Provide the [X, Y] coordinate of the cell's center where the given text is located.  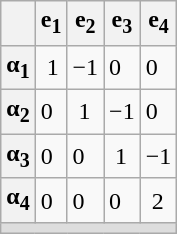
e2 [86, 23]
2 [158, 200]
α4 [18, 200]
α2 [18, 111]
e4 [158, 23]
α1 [18, 67]
e3 [122, 23]
e1 [51, 23]
α3 [18, 156]
